Pinpoint the cell where the given text exists, returning its [X, Y] midpoint coordinate. 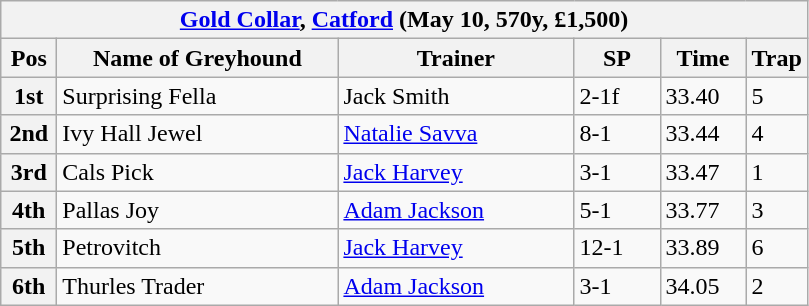
Time [703, 58]
5-1 [617, 210]
12-1 [617, 248]
33.44 [703, 134]
2 [776, 286]
Natalie Savva [456, 134]
Jack Smith [456, 96]
1st [29, 96]
Name of Greyhound [198, 58]
6th [29, 286]
8-1 [617, 134]
Trainer [456, 58]
SP [617, 58]
33.77 [703, 210]
Petrovitch [198, 248]
2nd [29, 134]
33.89 [703, 248]
Thurles Trader [198, 286]
4th [29, 210]
4 [776, 134]
5th [29, 248]
Trap [776, 58]
3 [776, 210]
33.40 [703, 96]
Ivy Hall Jewel [198, 134]
Gold Collar, Catford (May 10, 570y, £1,500) [404, 20]
33.47 [703, 172]
34.05 [703, 286]
Surprising Fella [198, 96]
6 [776, 248]
Pos [29, 58]
2-1f [617, 96]
Pallas Joy [198, 210]
3rd [29, 172]
Cals Pick [198, 172]
1 [776, 172]
5 [776, 96]
